Pinpoint the cell where the given text exists, returning its [x, y] midpoint coordinate. 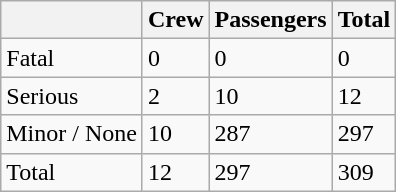
2 [176, 96]
Crew [176, 20]
Minor / None [72, 134]
309 [364, 172]
Passengers [270, 20]
Serious [72, 96]
Fatal [72, 58]
287 [270, 134]
